Search for the cell housing the specified text and yield its (x, y) center coordinate. 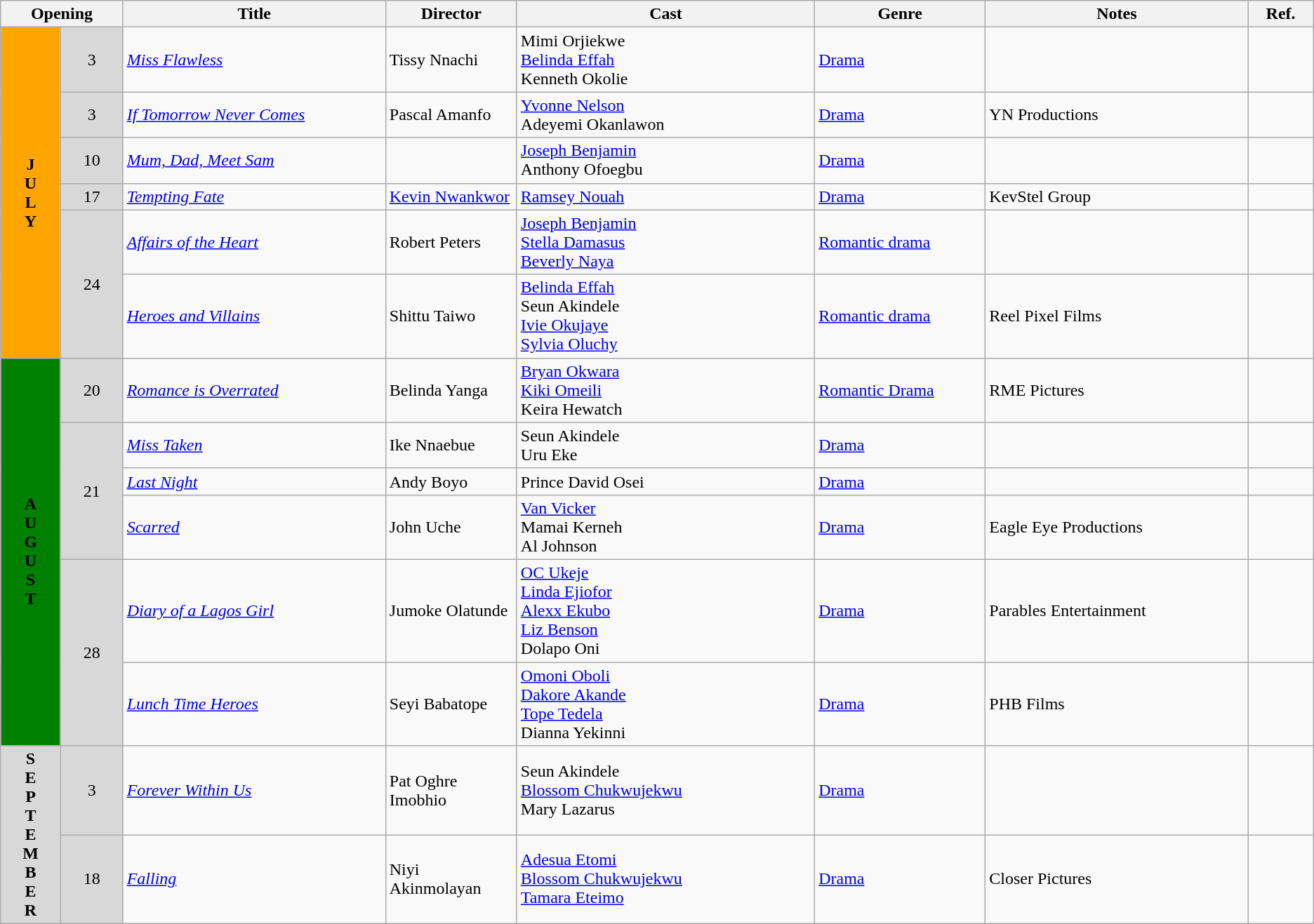
Tissy Nnachi (451, 60)
Title (254, 14)
Van VickerMamai KernehAl Johnson (665, 527)
Opening (62, 14)
OC UkejeLinda EjioforAlexx EkuboLiz BensonDolapo Oni (665, 610)
Belinda EffahSeun AkindeleIvie OkujayeSylvia Oluchy (665, 316)
Ref. (1280, 14)
Andy Boyo (451, 481)
Ramsey Nouah (665, 196)
Ike Nnaebue (451, 445)
Heroes and Villains (254, 316)
RME Pictures (1117, 390)
AUGUST (31, 551)
28 (91, 652)
Romance is Overrated (254, 390)
SEPTEMBER (31, 835)
21 (91, 491)
Diary of a Lagos Girl (254, 610)
Reel Pixel Films (1117, 316)
Tempting Fate (254, 196)
Closer Pictures (1117, 880)
KevStel Group (1117, 196)
Seun AkindeleUru Eke (665, 445)
Last Night (254, 481)
Director (451, 14)
Robert Peters (451, 242)
17 (91, 196)
Kevin Nwankwor (451, 196)
Falling (254, 880)
Jumoke Olatunde (451, 610)
Lunch Time Heroes (254, 704)
Parables Entertainment (1117, 610)
Notes (1117, 14)
John Uche (451, 527)
Eagle Eye Productions (1117, 527)
Prince David Osei (665, 481)
Niyi Akinmolayan (451, 880)
Belinda Yanga (451, 390)
Pascal Amanfo (451, 115)
Joseph BenjaminStella DamasusBeverly Naya (665, 242)
Mimi OrjiekweBelinda EffahKenneth Okolie (665, 60)
10 (91, 160)
Seyi Babatope (451, 704)
Seun AkindeleBlossom ChukwujekwuMary Lazarus (665, 790)
Shittu Taiwo (451, 316)
Forever Within Us (254, 790)
Adesua EtomiBlossom ChukwujekwuTamara Eteimo (665, 880)
Scarred (254, 527)
18 (91, 880)
If Tomorrow Never Comes (254, 115)
Cast (665, 14)
Miss Taken (254, 445)
Affairs of the Heart (254, 242)
Romantic Drama (900, 390)
Miss Flawless (254, 60)
Joseph BenjaminAnthony Ofoegbu (665, 160)
Mum, Dad, Meet Sam (254, 160)
PHB Films (1117, 704)
Pat Oghre Imobhio (451, 790)
Omoni OboliDakore AkandeTope TedelaDianna Yekinni (665, 704)
Yvonne NelsonAdeyemi Okanlawon (665, 115)
JULY (31, 192)
Bryan OkwaraKiki OmeiliKeira Hewatch (665, 390)
24 (91, 283)
20 (91, 390)
YN Productions (1117, 115)
Genre (900, 14)
